Provide the [x, y] coordinate of the cell's center where the given text is located.  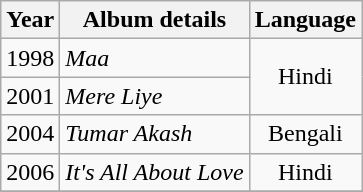
2004 [30, 134]
2006 [30, 172]
Maa [154, 58]
Mere Liye [154, 96]
1998 [30, 58]
Language [305, 20]
Bengali [305, 134]
Year [30, 20]
Tumar Akash [154, 134]
Album details [154, 20]
2001 [30, 96]
It's All About Love [154, 172]
